Return the [x, y] coordinate for the center point of the cell that contains the specified text.  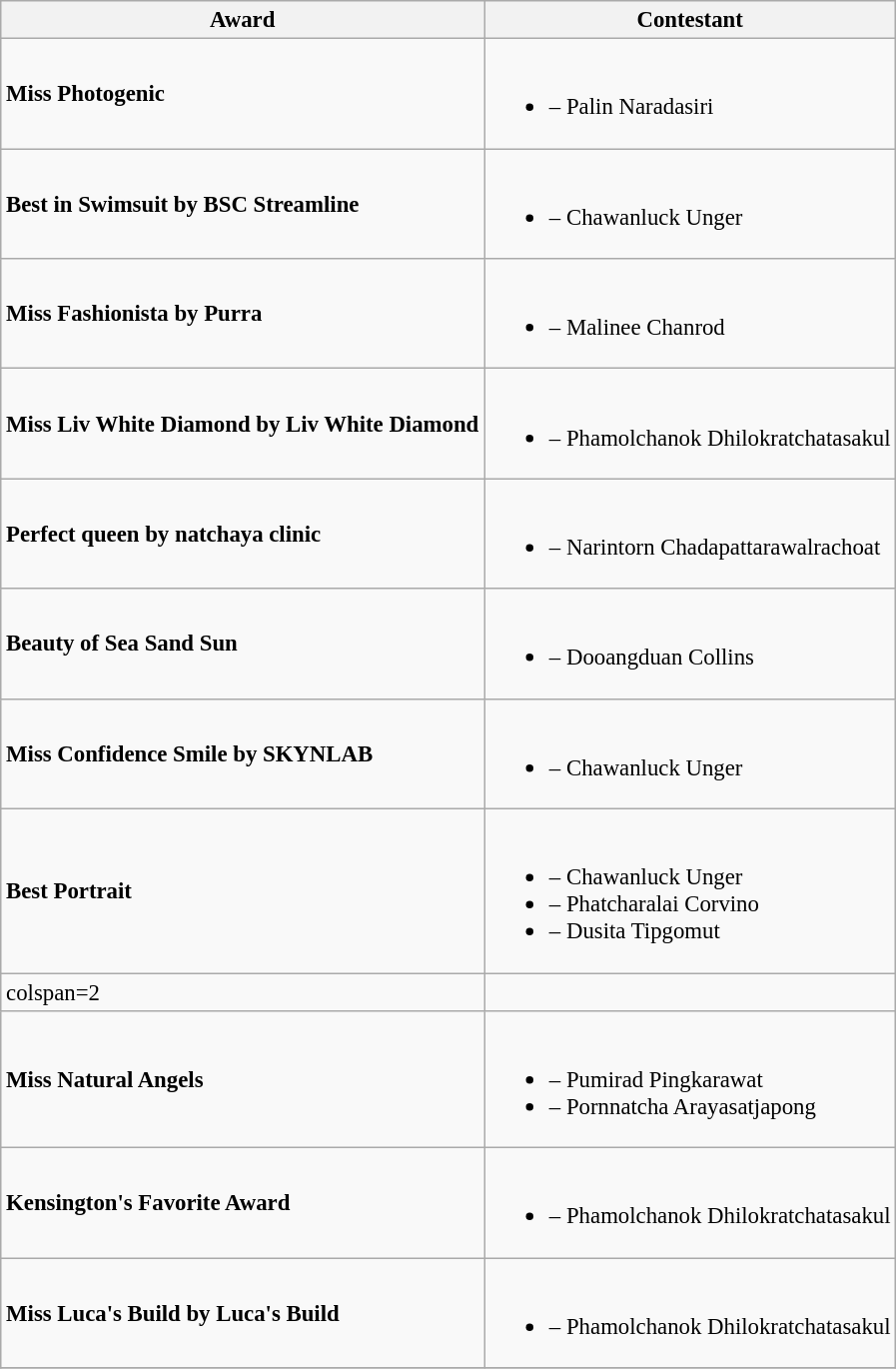
– Narintorn Chadapattarawalrachoat [690, 534]
– Palin Naradasiri [690, 94]
Award [243, 20]
Beauty of Sea Sand Sun [243, 644]
Best in Swimsuit by BSC Streamline [243, 204]
– Pumirad Pingkarawat – Pornnatcha Arayasatjapong [690, 1079]
Miss Luca's Build by Luca's Build [243, 1313]
Perfect queen by natchaya clinic [243, 534]
Miss Liv White Diamond by Liv White Diamond [243, 424]
Miss Photogenic [243, 94]
– Dooangduan Collins [690, 644]
Miss Confidence Smile by SKYNLAB [243, 753]
– Chawanluck Unger – Phatcharalai Corvino – Dusita Tipgomut [690, 891]
Miss Natural Angels [243, 1079]
colspan=2 [243, 992]
Miss Fashionista by Purra [243, 314]
Best Portrait [243, 891]
Kensington's Favorite Award [243, 1203]
Contestant [690, 20]
– Malinee Chanrod [690, 314]
